Detect which cell encompasses the target text, then output its [x, y] center coordinate. 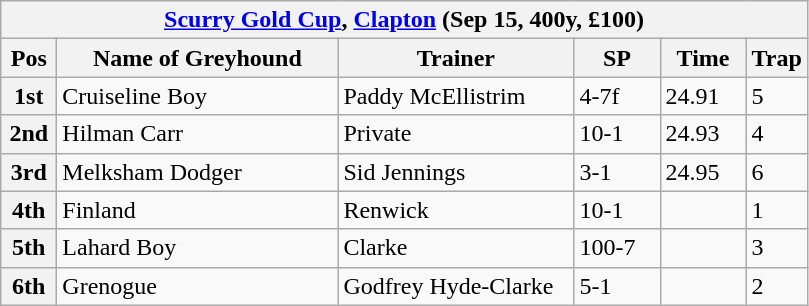
24.91 [703, 96]
4-7f [617, 96]
Pos [29, 58]
Paddy McEllistrim [456, 96]
Finland [198, 210]
Sid Jennings [456, 172]
4 [776, 134]
Godfrey Hyde-Clarke [456, 286]
5th [29, 248]
Time [703, 58]
Trap [776, 58]
100-7 [617, 248]
3rd [29, 172]
24.95 [703, 172]
2 [776, 286]
Clarke [456, 248]
3 [776, 248]
2nd [29, 134]
Renwick [456, 210]
1st [29, 96]
1 [776, 210]
Hilman Carr [198, 134]
Name of Greyhound [198, 58]
6 [776, 172]
Lahard Boy [198, 248]
3-1 [617, 172]
Cruiseline Boy [198, 96]
Trainer [456, 58]
5-1 [617, 286]
Scurry Gold Cup, Clapton (Sep 15, 400y, £100) [404, 20]
4th [29, 210]
5 [776, 96]
6th [29, 286]
Private [456, 134]
Melksham Dodger [198, 172]
SP [617, 58]
24.93 [703, 134]
Grenogue [198, 286]
